Search for the cell housing the specified text and yield its [x, y] center coordinate. 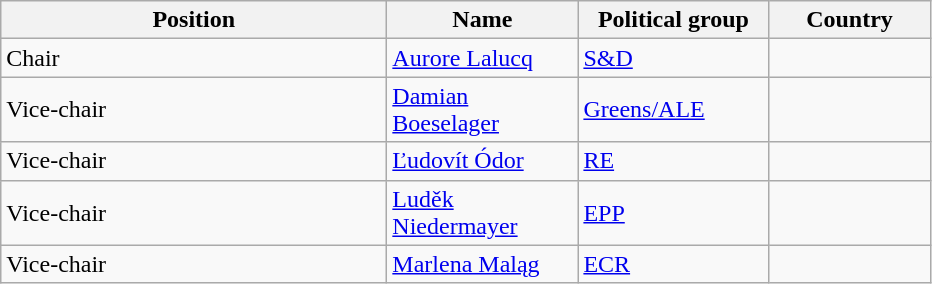
Damian Boeselager [482, 110]
RE [674, 161]
Luděk Niedermayer [482, 212]
ECR [674, 264]
Chair [194, 58]
Country [850, 20]
Marlena Maląg [482, 264]
Name [482, 20]
S&D [674, 58]
Aurore Lalucq [482, 58]
Political group [674, 20]
Position [194, 20]
Ľudovít Ódor [482, 161]
EPP [674, 212]
Greens/ALE [674, 110]
